Detect which cell encompasses the target text, then output its (x, y) center coordinate. 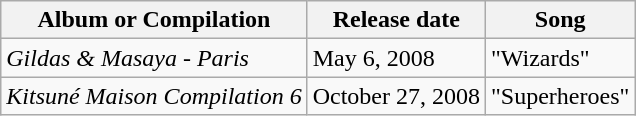
Album or Compilation (154, 20)
"Wizards" (560, 58)
Release date (396, 20)
May 6, 2008 (396, 58)
Gildas & Masaya - Paris (154, 58)
Song (560, 20)
"Superheroes" (560, 96)
October 27, 2008 (396, 96)
Kitsuné Maison Compilation 6 (154, 96)
